Locate the cell with the specified text and output its (X, Y) center coordinate. 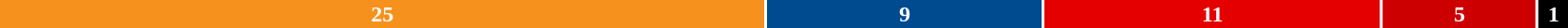
9 (904, 14)
25 (382, 14)
5 (1460, 14)
11 (1212, 14)
1 (1553, 14)
